Search for the cell housing the specified text and yield its [x, y] center coordinate. 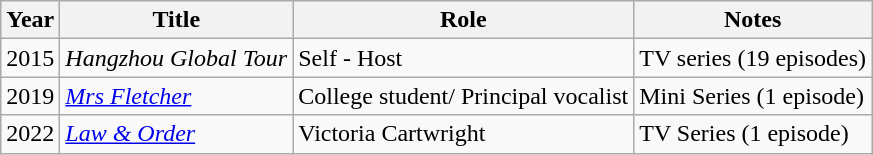
Law & Order [176, 134]
TV series (19 episodes) [753, 58]
2019 [30, 96]
Mrs Fletcher [176, 96]
2015 [30, 58]
Self - Host [464, 58]
College student/ Principal vocalist [464, 96]
Year [30, 20]
2022 [30, 134]
Victoria Cartwright [464, 134]
TV Series (1 episode) [753, 134]
Mini Series (1 episode) [753, 96]
Title [176, 20]
Role [464, 20]
Hangzhou Global Tour [176, 58]
Notes [753, 20]
